Extract the (X, Y) coordinate from the center of the cell holding the provided text.  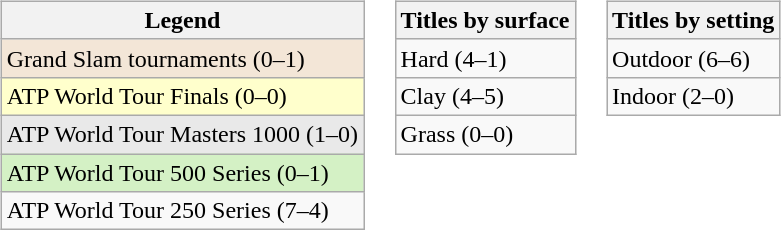
Titles by surface (485, 20)
ATP World Tour Masters 1000 (1–0) (182, 134)
ATP World Tour Finals (0–0) (182, 96)
Clay (4–5) (485, 96)
Hard (4–1) (485, 58)
Legend (182, 20)
Outdoor (6–6) (694, 58)
Grass (0–0) (485, 134)
ATP World Tour 250 Series (7–4) (182, 211)
Titles by setting (694, 20)
ATP World Tour 500 Series (0–1) (182, 173)
Indoor (2–0) (694, 96)
Grand Slam tournaments (0–1) (182, 58)
